Output the (x, y) coordinate of the center of the cell containing the given text.  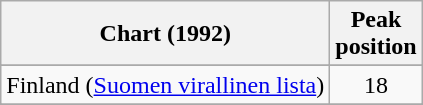
Peakposition (376, 34)
Finland (Suomen virallinen lista) (166, 85)
Chart (1992) (166, 34)
18 (376, 85)
